Locate the cell with the specified text and output its [X, Y] center coordinate. 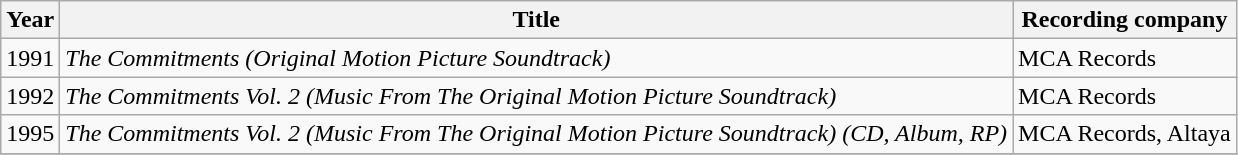
1991 [30, 58]
Year [30, 20]
Title [536, 20]
The Commitments Vol. 2 (Music From The Original Motion Picture Soundtrack) (CD, Album, RP) [536, 134]
1995 [30, 134]
MCA Records, Altaya [1125, 134]
The Commitments (Original Motion Picture Soundtrack) [536, 58]
The Commitments Vol. 2 (Music From The Original Motion Picture Soundtrack) [536, 96]
Recording company [1125, 20]
1992 [30, 96]
